Capture the cell that displays the provided text and extract its (X, Y) central coordinate. 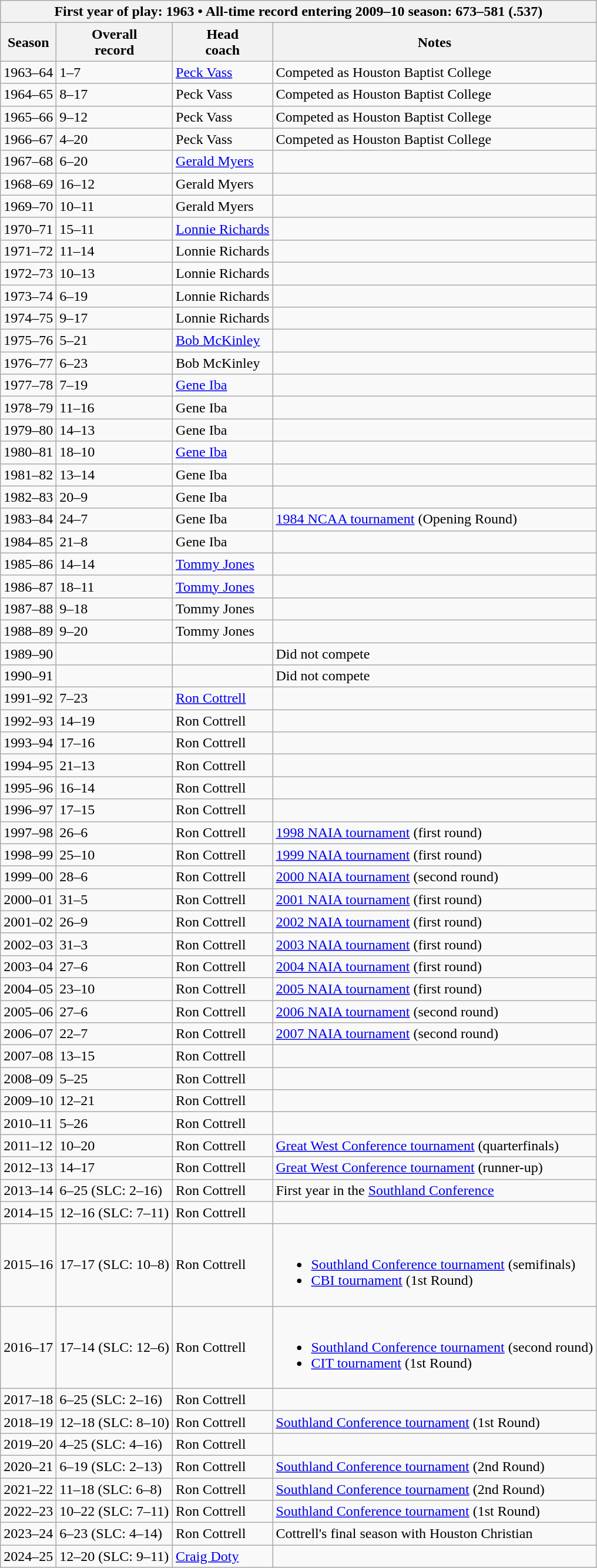
4–25 (SLC: 4–16) (115, 1444)
1968–69 (28, 184)
1980–81 (28, 452)
6–20 (115, 162)
1973–74 (28, 296)
21–13 (115, 765)
1984 NCAA tournament (Opening Round) (435, 519)
1969–70 (28, 206)
9–18 (115, 609)
1974–75 (28, 318)
1992–93 (28, 721)
1984–85 (28, 542)
14–19 (115, 721)
First year in the Southland Conference (435, 1190)
2002 NAIA tournament (first round) (435, 922)
2004–05 (28, 989)
2013–14 (28, 1190)
Season (28, 42)
8–17 (115, 95)
1–7 (115, 72)
2020–21 (28, 1466)
Cottrell's final season with Houston Christian (435, 1534)
6–19 (SLC: 2–13) (115, 1466)
11–16 (115, 408)
10–13 (115, 273)
12–20 (SLC: 9–11) (115, 1556)
2000 NAIA tournament (second round) (435, 877)
2001–02 (28, 922)
2009–10 (28, 1101)
16–12 (115, 184)
14–13 (115, 430)
2011–12 (28, 1146)
2012–13 (28, 1168)
26–6 (115, 832)
5–25 (115, 1079)
1986–87 (28, 586)
20–9 (115, 497)
21–8 (115, 542)
1966–67 (28, 139)
2019–20 (28, 1444)
Craig Doty (223, 1556)
28–6 (115, 877)
1987–88 (28, 609)
1972–73 (28, 273)
1963–64 (28, 72)
2005–06 (28, 1011)
1977–78 (28, 385)
1997–98 (28, 832)
12–21 (115, 1101)
26–9 (115, 922)
Southland Conference tournament (semifinals)CBI tournament (1st Round) (435, 1265)
1979–80 (28, 430)
10–11 (115, 206)
2008–09 (28, 1079)
1983–84 (28, 519)
11–18 (SLC: 6–8) (115, 1489)
31–3 (115, 944)
1978–79 (28, 408)
1998–99 (28, 855)
2004 NAIA tournament (first round) (435, 966)
Great West Conference tournament (runner-up) (435, 1168)
1985–86 (28, 564)
Headcoach (223, 42)
1993–94 (28, 743)
12–16 (SLC: 7–11) (115, 1213)
7–23 (115, 699)
Great West Conference tournament (quarterfinals) (435, 1146)
2001 NAIA tournament (first round) (435, 899)
1996–97 (28, 810)
23–10 (115, 989)
2006 NAIA tournament (second round) (435, 1011)
11–14 (115, 251)
2003 NAIA tournament (first round) (435, 944)
2021–22 (28, 1489)
2010–11 (28, 1123)
9–12 (115, 117)
1999–00 (28, 877)
1981–82 (28, 475)
2005 NAIA tournament (first round) (435, 989)
13–14 (115, 475)
2002–03 (28, 944)
5–21 (115, 341)
12–18 (SLC: 8–10) (115, 1422)
Notes (435, 42)
17–16 (115, 743)
1995–96 (28, 788)
First year of play: 1963 • All-time record entering 2009–10 season: 673–581 (.537) (298, 12)
15–11 (115, 229)
4–20 (115, 139)
2023–24 (28, 1534)
2000–01 (28, 899)
1970–71 (28, 229)
17–14 (SLC: 12–6) (115, 1347)
6–23 (SLC: 4–14) (115, 1534)
1964–65 (28, 95)
1967–68 (28, 162)
1991–92 (28, 699)
2017–18 (28, 1399)
2024–25 (28, 1556)
1965–66 (28, 117)
1988–89 (28, 631)
2018–19 (28, 1422)
13–15 (115, 1056)
2014–15 (28, 1213)
Southland Conference tournament (second round)CIT tournament (1st Round) (435, 1347)
2007 NAIA tournament (second round) (435, 1034)
1990–91 (28, 676)
10–20 (115, 1146)
22–7 (115, 1034)
2006–07 (28, 1034)
1998 NAIA tournament (first round) (435, 832)
18–11 (115, 586)
2016–17 (28, 1347)
31–5 (115, 899)
14–14 (115, 564)
2007–08 (28, 1056)
2022–23 (28, 1512)
1971–72 (28, 251)
18–10 (115, 452)
Overallrecord (115, 42)
1999 NAIA tournament (first round) (435, 855)
2003–04 (28, 966)
6–19 (115, 296)
9–17 (115, 318)
1989–90 (28, 654)
14–17 (115, 1168)
7–19 (115, 385)
1976–77 (28, 363)
1994–95 (28, 765)
2015–16 (28, 1265)
24–7 (115, 519)
17–17 (SLC: 10–8) (115, 1265)
25–10 (115, 855)
17–15 (115, 810)
6–23 (115, 363)
5–26 (115, 1123)
1975–76 (28, 341)
16–14 (115, 788)
10–22 (SLC: 7–11) (115, 1512)
1982–83 (28, 497)
9–20 (115, 631)
